Return the (x, y) coordinate for the center point of the cell that contains the specified text.  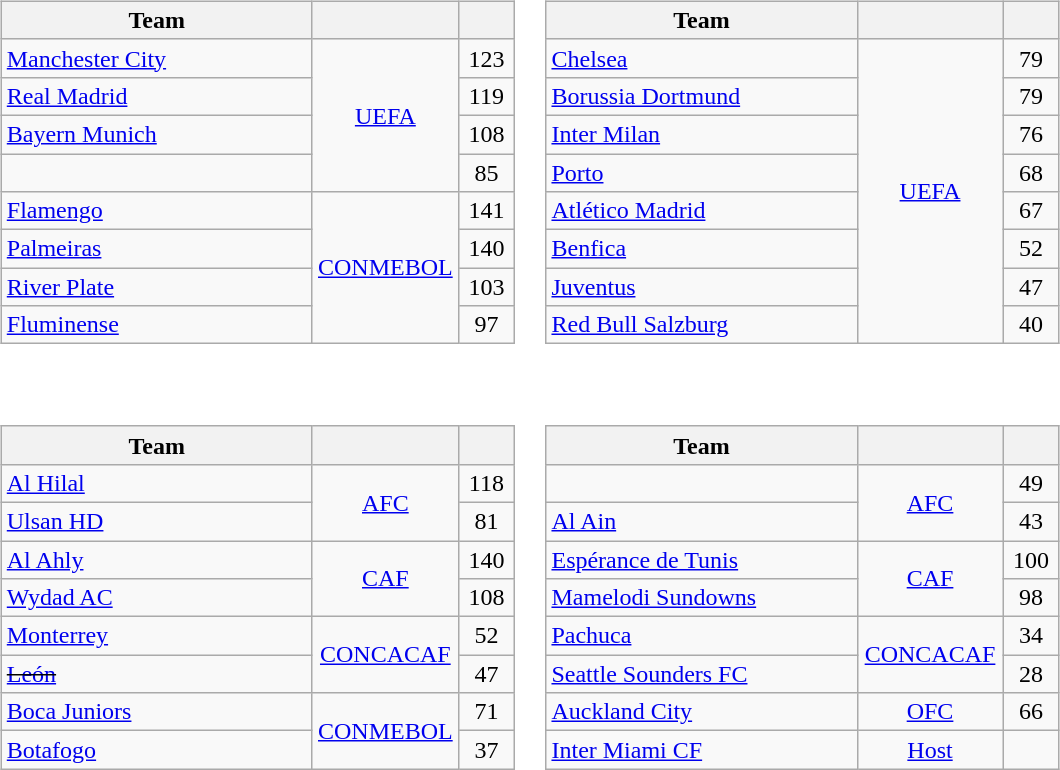
Ulsan HD (156, 521)
Host (930, 750)
Fluminense (156, 325)
Al Hilal (156, 483)
Al Ahly (156, 559)
67 (1031, 211)
Bayern Munich (156, 134)
León (156, 674)
68 (1031, 173)
River Plate (156, 287)
49 (1031, 483)
141 (486, 211)
Atlético Madrid (702, 211)
Manchester City (156, 58)
119 (486, 96)
Seattle Sounders FC (702, 674)
66 (1031, 712)
Inter Miami CF (702, 750)
Chelsea (702, 58)
Espérance de Tunis (702, 559)
40 (1031, 325)
Boca Juniors (156, 712)
81 (486, 521)
71 (486, 712)
76 (1031, 134)
118 (486, 483)
Auckland City (702, 712)
Benfica (702, 249)
98 (1031, 598)
Juventus (702, 287)
Porto (702, 173)
OFC (930, 712)
Botafogo (156, 750)
Monterrey (156, 636)
103 (486, 287)
Wydad AC (156, 598)
85 (486, 173)
Flamengo (156, 211)
28 (1031, 674)
Palmeiras (156, 249)
37 (486, 750)
43 (1031, 521)
Red Bull Salzburg (702, 325)
100 (1031, 559)
Real Madrid (156, 96)
97 (486, 325)
Pachuca (702, 636)
Inter Milan (702, 134)
Al Ain (702, 521)
34 (1031, 636)
123 (486, 58)
Mamelodi Sundowns (702, 598)
Borussia Dortmund (702, 96)
